Scan for the cell matching the given text and deliver its [x, y] coordinate at center. 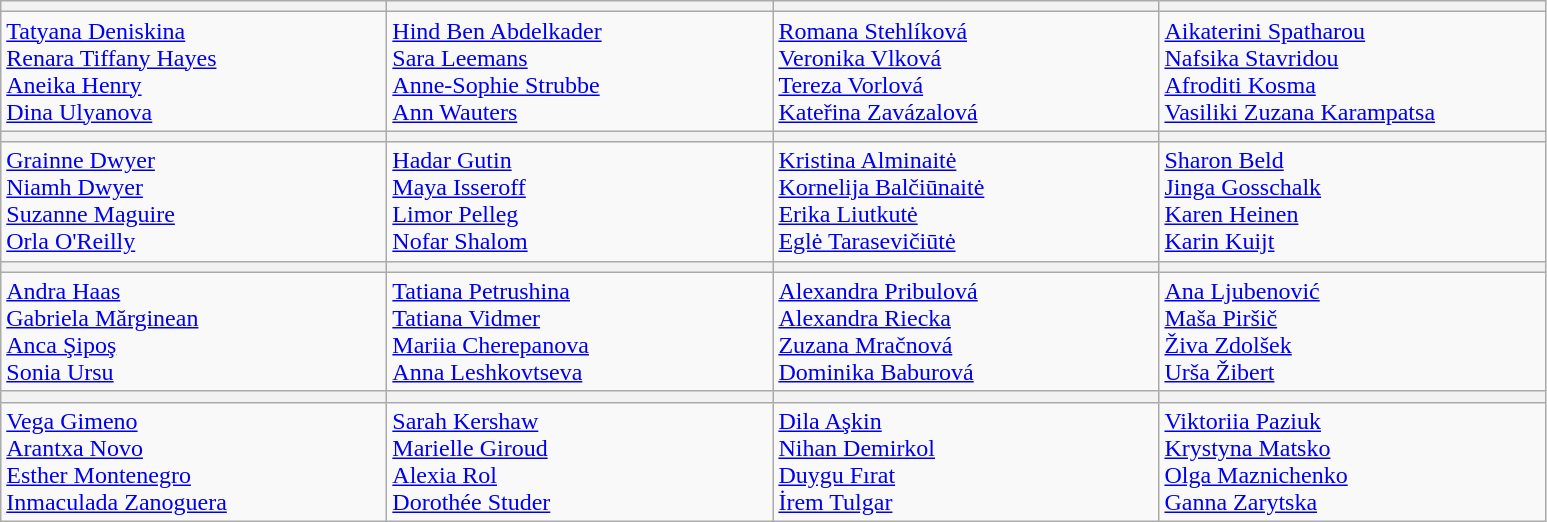
Alexandra PribulováAlexandra RieckaZuzana MračnováDominika Baburová [966, 332]
Hind Ben AbdelkaderSara LeemansAnne-Sophie StrubbeAnn Wauters [580, 72]
Andra HaasGabriela MărgineanAnca ŞipoşSonia Ursu [194, 332]
Vega GimenoArantxa NovoEsther MontenegroInmaculada Zanoguera [194, 462]
Sarah KershawMarielle GiroudAlexia RolDorothée Studer [580, 462]
Romana StehlíkováVeronika VlkováTereza VorlováKateřina Zavázalová [966, 72]
Kristina AlminaitėKornelija BalčiūnaitėErika LiutkutėEglė Tarasevičiūtė [966, 202]
Tatyana DeniskinaRenara Tiffany HayesAneika HenryDina Ulyanova [194, 72]
Aikaterini SpatharouNafsika StavridouAfroditi KosmaVasiliki Zuzana Karampatsa [1352, 72]
Tatiana PetrushinaTatiana VidmerMariia CherepanovaAnna Leshkovtseva [580, 332]
Sharon BeldJinga GosschalkKaren HeinenKarin Kuijt [1352, 202]
Viktoriia PaziukKrystyna MatskoOlga MaznichenkoGanna Zarytska [1352, 462]
Grainne DwyerNiamh DwyerSuzanne MaguireOrla O'Reilly [194, 202]
Dila AşkinNihan DemirkolDuygu Fıratİrem Tulgar [966, 462]
Hadar GutinMaya IsseroffLimor PellegNofar Shalom [580, 202]
Ana LjubenovićMaša PiršičŽiva ZdolšekUrša Žibert [1352, 332]
